Output the (X, Y) coordinate of the center of the cell containing the given text.  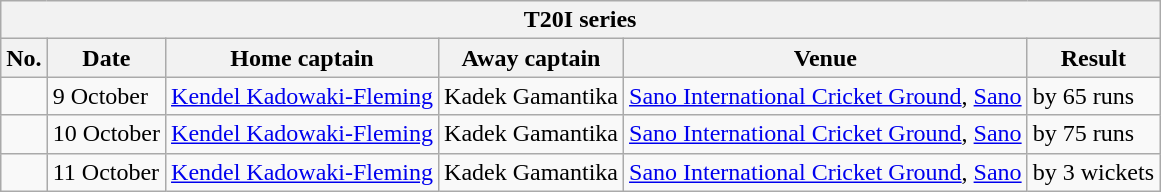
10 October (106, 134)
Away captain (532, 58)
Venue (826, 58)
9 October (106, 96)
Result (1093, 58)
by 75 runs (1093, 134)
No. (24, 58)
T20I series (580, 20)
Home captain (302, 58)
11 October (106, 172)
by 3 wickets (1093, 172)
Date (106, 58)
by 65 runs (1093, 96)
